Search for the cell housing the specified text and yield its (X, Y) center coordinate. 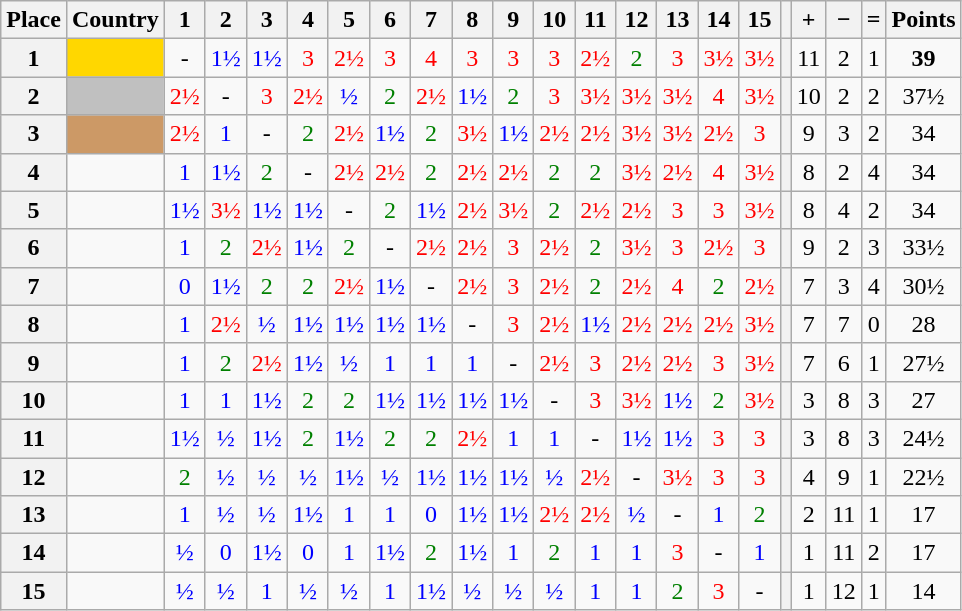
27½ (924, 362)
22½ (924, 477)
Points (924, 20)
+ (808, 20)
33½ (924, 248)
− (844, 20)
27 (924, 400)
39 (924, 58)
30½ (924, 286)
24½ (924, 438)
Place (34, 20)
28 (924, 324)
= (874, 20)
Country (115, 20)
37½ (924, 96)
